Search for the cell housing the specified text and yield its (X, Y) center coordinate. 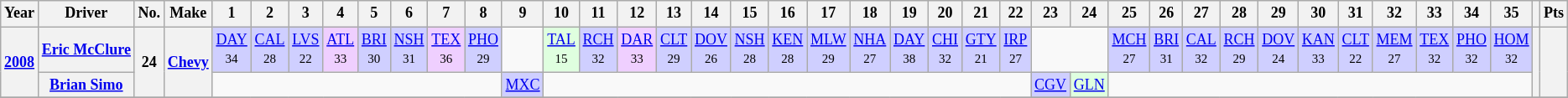
Pts (1554, 13)
HOM32 (1512, 49)
RCH32 (598, 49)
28 (1239, 13)
DOV26 (711, 49)
NSH31 (409, 49)
12 (638, 13)
No. (149, 13)
10 (561, 13)
11 (598, 13)
25 (1129, 13)
33 (1435, 13)
KAN33 (1319, 49)
PHO29 (483, 49)
Chevy (188, 62)
20 (945, 13)
3 (305, 13)
NSH28 (750, 49)
31 (1356, 13)
5 (374, 13)
Driver (86, 13)
29 (1279, 13)
GLN (1089, 85)
26 (1166, 13)
MCH27 (1129, 49)
21 (981, 13)
32 (1394, 13)
TEX36 (446, 49)
CGV (1050, 85)
19 (909, 13)
7 (446, 13)
9 (523, 13)
TAL15 (561, 49)
BRI31 (1166, 49)
1 (232, 13)
PHO32 (1472, 49)
18 (870, 13)
IRP27 (1015, 49)
Year (20, 13)
30 (1319, 13)
CHI32 (945, 49)
KEN28 (788, 49)
CAL32 (1201, 49)
17 (829, 13)
CLT29 (675, 49)
RCH29 (1239, 49)
23 (1050, 13)
4 (341, 13)
Eric McClure (86, 49)
16 (788, 13)
22 (1015, 13)
Make (188, 13)
DAY34 (232, 49)
NHA27 (870, 49)
CLT22 (1356, 49)
14 (711, 13)
Brian Simo (86, 85)
34 (1472, 13)
6 (409, 13)
LVS22 (305, 49)
TEX32 (1435, 49)
MXC (523, 85)
ATL33 (341, 49)
DAR33 (638, 49)
2 (270, 13)
8 (483, 13)
35 (1512, 13)
DAY38 (909, 49)
CAL28 (270, 49)
27 (1201, 13)
BRI30 (374, 49)
15 (750, 13)
2008 (20, 62)
MEM27 (1394, 49)
GTY21 (981, 49)
MLW29 (829, 49)
DOV24 (1279, 49)
13 (675, 13)
